Search for the cell housing the specified text and yield its (X, Y) center coordinate. 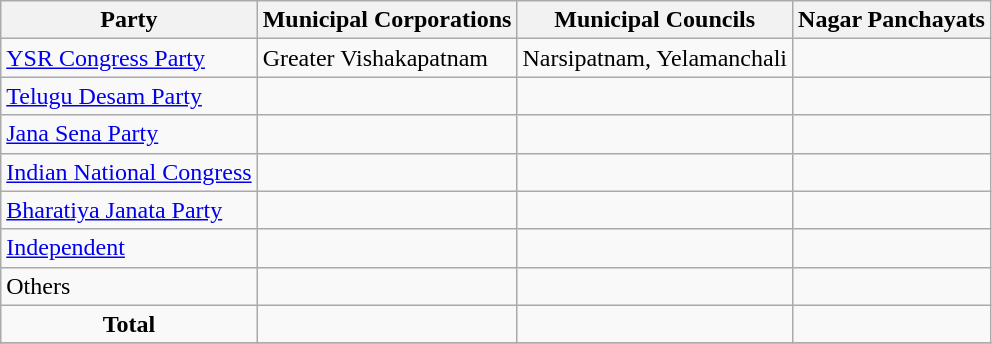
Bharatiya Janata Party (129, 210)
Nagar Panchayats (892, 20)
Municipal Corporations (387, 20)
Independent (129, 248)
Municipal Councils (655, 20)
Narsipatnam, Yelamanchali (655, 58)
Others (129, 286)
Party (129, 20)
Greater Vishakapatnam (387, 58)
Jana Sena Party (129, 134)
Telugu Desam Party (129, 96)
Indian National Congress (129, 172)
YSR Congress Party (129, 58)
Total (129, 324)
